Extract the (x, y) coordinate from the center of the cell holding the provided text.  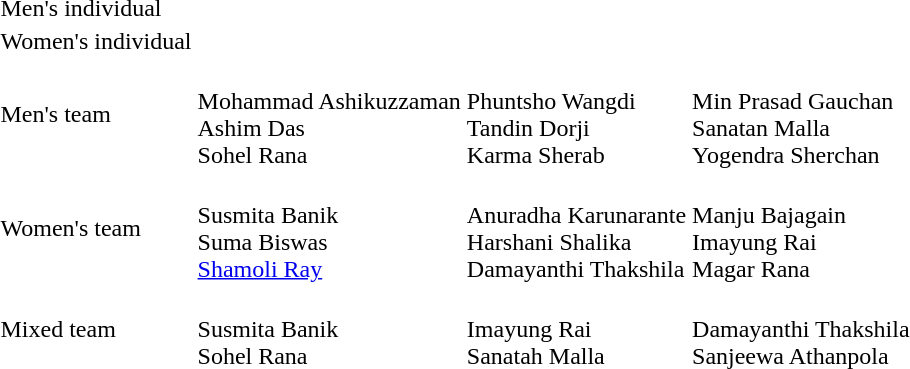
Mohammad AshikuzzamanAshim DasSohel Rana (329, 114)
Susmita BanikSuma BiswasShamoli Ray (329, 228)
Anuradha KarunaranteHarshani ShalikaDamayanthi Thakshila (576, 228)
Phuntsho WangdiTandin DorjiKarma Sherab (576, 114)
